Scan for the cell matching the given text and deliver its (x, y) coordinate at center. 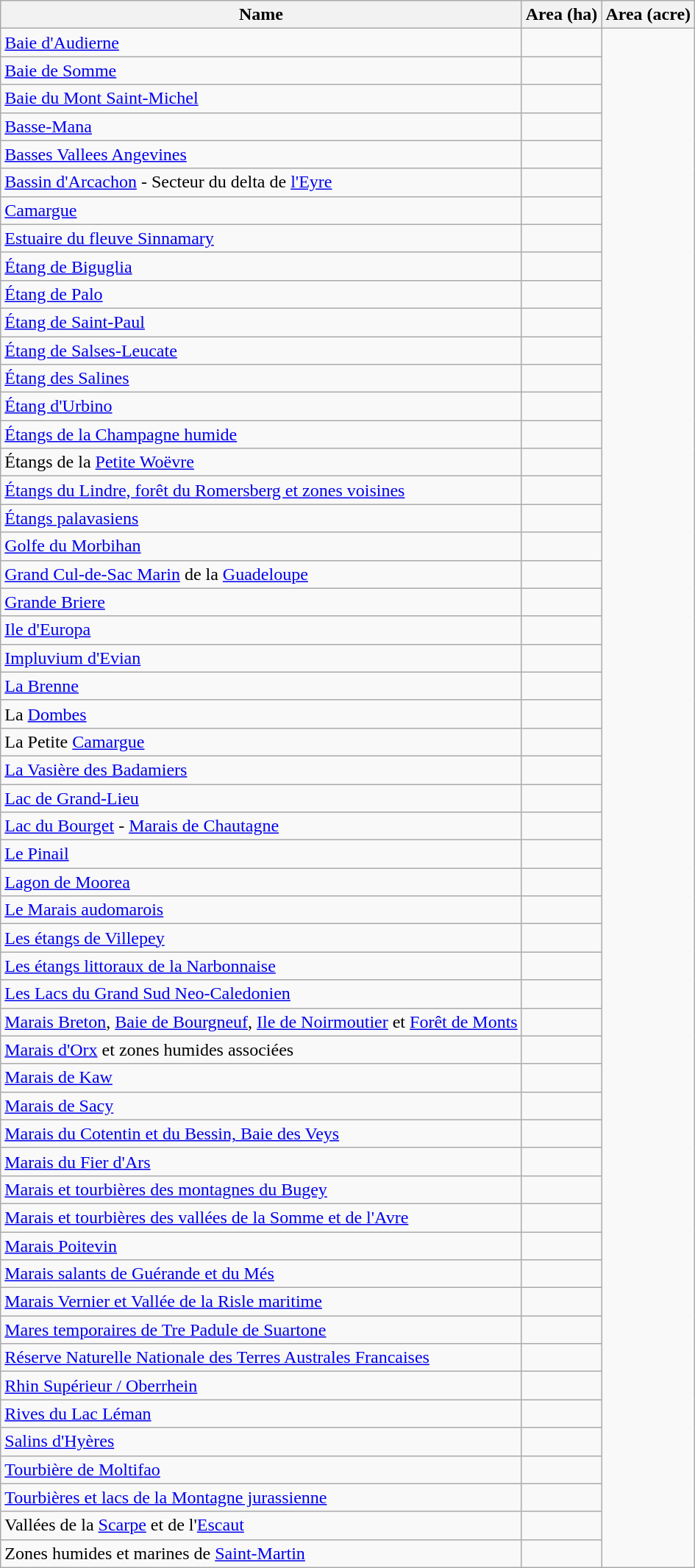
Les étangs de Villepey (261, 938)
Estuaire du fleuve Sinnamary (261, 238)
Étang des Salines (261, 379)
Étang de Saint-Paul (261, 322)
Étangs palavasiens (261, 518)
Étang de Salses-Leucate (261, 351)
Baie de Somme (261, 71)
Vallées de la Scarpe et de l'Escaut (261, 1525)
Marais du Fier d'Ars (261, 1161)
Marais de Kaw (261, 1078)
Lac de Grand-Lieu (261, 798)
Salins d'Hyères (261, 1442)
Mares temporaires de Tre Padule de Suartone (261, 1330)
Marais Poitevin (261, 1246)
Marais et tourbières des vallées de la Somme et de l'Avre (261, 1217)
Réserve Naturelle Nationale des Terres Australes Francaises (261, 1358)
Marais d'Orx et zones humides associées (261, 1050)
Zones humides et marines de Saint-Martin (261, 1553)
Le Pinail (261, 854)
Tourbières et lacs de la Montagne jurassienne (261, 1497)
Name (261, 15)
La Petite Camargue (261, 742)
Marais du Cotentin et du Bessin, Baie des Veys (261, 1134)
Tourbière de Moltifao (261, 1469)
Marais et tourbières des montagnes du Bugey (261, 1189)
Marais Vernier et Vallée de la Risle maritime (261, 1302)
Area (acre) (649, 15)
Basses Vallees Angevines (261, 154)
La Brenne (261, 686)
Le Marais audomarois (261, 910)
La Dombes (261, 714)
Marais Breton, Baie de Bourgneuf, Ile de Noirmoutier et Forêt de Monts (261, 1022)
Marais de Sacy (261, 1106)
Étangs de la Champagne humide (261, 434)
Camargue (261, 210)
Lac du Bourget - Marais de Chautagne (261, 826)
Golfe du Morbihan (261, 546)
Grande Briere (261, 602)
La Vasière des Badamiers (261, 770)
Ile d'Europa (261, 630)
Étang d'Urbino (261, 407)
Basse-Mana (261, 126)
Rhin Supérieur / Oberrhein (261, 1386)
Étangs du Lindre, forêt du Romersberg et zones voisines (261, 490)
Les Lacs du Grand Sud Neo-Caledonien (261, 994)
Baie d'Audierne (261, 43)
Baie du Mont Saint-Michel (261, 99)
Étang de Biguglia (261, 266)
Les étangs littoraux de la Narbonnaise (261, 966)
Rives du Lac Léman (261, 1414)
Bassin d'Arcachon - Secteur du delta de l'Eyre (261, 182)
Area (ha) (562, 15)
Grand Cul-de-Sac Marin de la Guadeloupe (261, 574)
Étangs de la Petite Woëvre (261, 462)
Lagon de Moorea (261, 882)
Étang de Palo (261, 294)
Marais salants de Guérande et du Més (261, 1274)
Impluvium d'Evian (261, 658)
